Return [X, Y] of the center of cell containing provided text 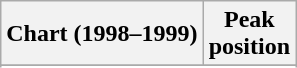
Chart (1998–1999) [102, 34]
Peakposition [249, 34]
